For the text-containing cell, return its midpoint in (X, Y) coordinate format. 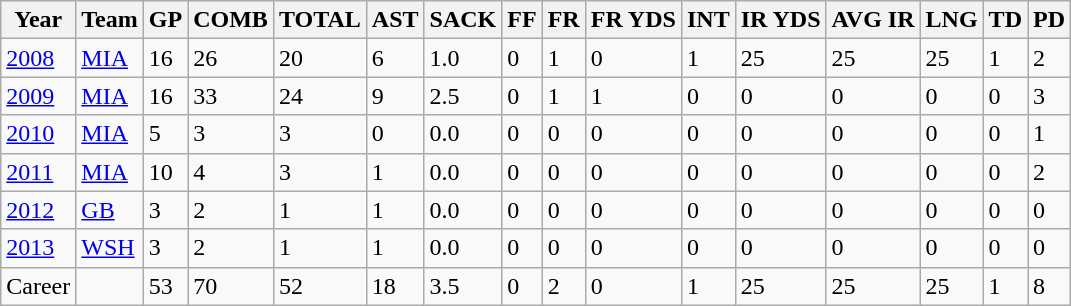
2.5 (463, 96)
COMB (231, 20)
2009 (38, 96)
FR YDS (633, 20)
WSH (110, 248)
AST (395, 20)
52 (320, 286)
SACK (463, 20)
18 (395, 286)
24 (320, 96)
PD (1050, 20)
2011 (38, 172)
LNG (952, 20)
5 (165, 134)
2013 (38, 248)
20 (320, 58)
53 (165, 286)
IR YDS (780, 20)
Year (38, 20)
2010 (38, 134)
GP (165, 20)
TD (1005, 20)
GB (110, 210)
INT (708, 20)
10 (165, 172)
FR (564, 20)
FF (522, 20)
TOTAL (320, 20)
6 (395, 58)
33 (231, 96)
8 (1050, 286)
AVG IR (873, 20)
70 (231, 286)
1.0 (463, 58)
2008 (38, 58)
3.5 (463, 286)
26 (231, 58)
4 (231, 172)
Career (38, 286)
2012 (38, 210)
9 (395, 96)
Team (110, 20)
